Pinpoint the cell where the given text exists, returning its (X, Y) midpoint coordinate. 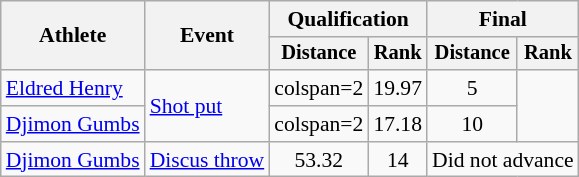
5 (472, 88)
Djimon Gumbs (73, 124)
17.18 (398, 124)
Event (208, 36)
Athlete (73, 36)
19.97 (398, 88)
Eldred Henry (73, 88)
Shot put (208, 106)
10 (472, 124)
Qualification (348, 19)
Final (503, 19)
